Return the (X, Y) coordinate for the center point of the cell that contains the specified text.  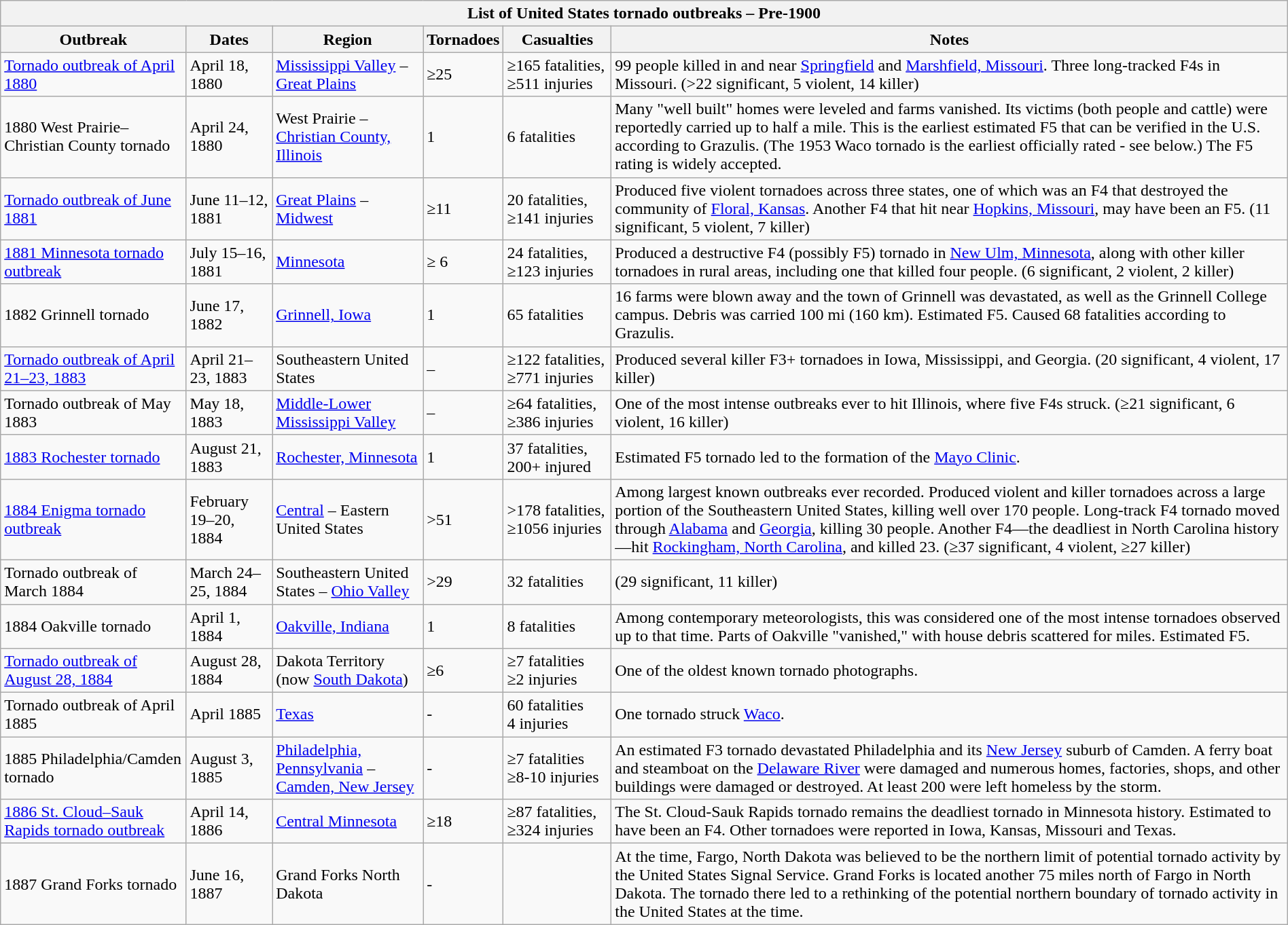
Tornado outbreak of April 21–23, 1883 (94, 368)
≥7 fatalities≥8-10 injuries (557, 768)
Estimated F5 tornado led to the formation of the Mayo Clinic. (950, 456)
August 3, 1885 (230, 768)
6 fatalities (557, 137)
≥165 fatalities, ≥511 injuries (557, 75)
Grinnell, Iowa (348, 315)
Tornado outbreak of April 1885 (94, 714)
April 1, 1884 (230, 626)
Tornado outbreak of June 1881 (94, 208)
Notes (950, 39)
32 fatalities (557, 581)
Oakville, Indiana (348, 626)
1884 Oakville tornado (94, 626)
List of United States tornado outbreaks – Pre-1900 (644, 14)
Tornado outbreak of August 28, 1884 (94, 671)
>178 fatalities, ≥1056 injuries (557, 519)
Tornado outbreak of March 1884 (94, 581)
Minnesota (348, 262)
1884 Enigma tornado outbreak (94, 519)
37 fatalities, 200+ injured (557, 456)
Great Plains – Midwest (348, 208)
1881 Minnesota tornado outbreak (94, 262)
≥18 (463, 822)
One of the most intense outbreaks ever to hit Illinois, where five F4s struck. (≥21 significant, 6 violent, 16 killer) (950, 413)
April 21–23, 1883 (230, 368)
Southeastern United States – Ohio Valley (348, 581)
Tornado outbreak of May 1883 (94, 413)
≥25 (463, 75)
February 19–20, 1884 (230, 519)
99 people killed in and near Springfield and Marshfield, Missouri. Three long-tracked F4s in Missouri. (>22 significant, 5 violent, 14 killer) (950, 75)
>51 (463, 519)
Produced several killer F3+ tornadoes in Iowa, Mississippi, and Georgia. (20 significant, 4 violent, 17 killer) (950, 368)
1886 St. Cloud–Sauk Rapids tornado outbreak (94, 822)
Central – Eastern United States (348, 519)
Grand Forks North Dakota (348, 884)
≥11 (463, 208)
60 fatalities4 injuries (557, 714)
≥7 fatalities≥2 injuries (557, 671)
1887 Grand Forks tornado (94, 884)
≥ 6 (463, 262)
Dates (230, 39)
1885 Philadelphia/Camden tornado (94, 768)
April 1885 (230, 714)
Dakota Territory(now South Dakota) (348, 671)
Rochester, Minnesota (348, 456)
August 21, 1883 (230, 456)
20 fatalities, ≥141 injuries (557, 208)
May 18, 1883 (230, 413)
24 fatalities, ≥123 injuries (557, 262)
April 18, 1880 (230, 75)
One of the oldest known tornado photographs. (950, 671)
≥64 fatalities, ≥386 injuries (557, 413)
March 24–25, 1884 (230, 581)
≥87 fatalities, ≥324 injuries (557, 822)
≥6 (463, 671)
Outbreak (94, 39)
July 15–16, 1881 (230, 262)
April 14, 1886 (230, 822)
One tornado struck Waco. (950, 714)
June 11–12, 1881 (230, 208)
June 16, 1887 (230, 884)
April 24, 1880 (230, 137)
Texas (348, 714)
1883 Rochester tornado (94, 456)
≥122 fatalities, ≥771 injuries (557, 368)
>29 (463, 581)
1880 West Prairie–Christian County tornado (94, 137)
8 fatalities (557, 626)
Southeastern United States (348, 368)
Mississippi Valley – Great Plains (348, 75)
Philadelphia, Pennsylvania – Camden, New Jersey (348, 768)
August 28, 1884 (230, 671)
Middle-Lower Mississippi Valley (348, 413)
65 fatalities (557, 315)
West Prairie – Christian County, Illinois (348, 137)
1882 Grinnell tornado (94, 315)
Tornado outbreak of April 1880 (94, 75)
Region (348, 39)
Central Minnesota (348, 822)
Tornadoes (463, 39)
Casualties (557, 39)
June 17, 1882 (230, 315)
(29 significant, 11 killer) (950, 581)
